Determine the (X, Y) coordinate at the center of the cell enclosing the given text.  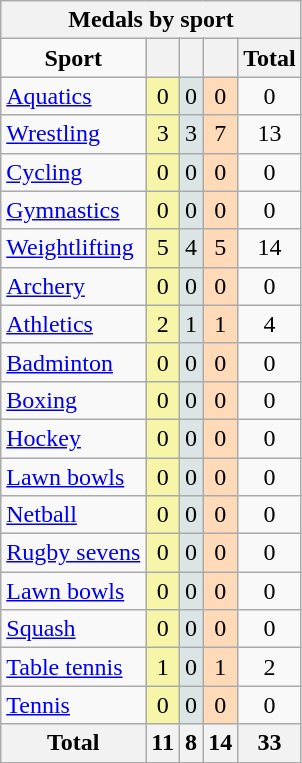
Cycling (74, 172)
Gymnastics (74, 210)
Medals by sport (151, 20)
Squash (74, 629)
11 (163, 743)
Badminton (74, 362)
Aquatics (74, 96)
Hockey (74, 438)
Table tennis (74, 667)
Athletics (74, 324)
Netball (74, 515)
8 (192, 743)
33 (270, 743)
Weightlifting (74, 248)
7 (220, 134)
Wrestling (74, 134)
Rugby sevens (74, 553)
13 (270, 134)
Boxing (74, 400)
Archery (74, 286)
Tennis (74, 705)
Sport (74, 58)
